Capture the cell that displays the provided text and extract its (X, Y) central coordinate. 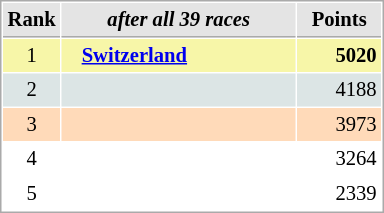
Rank (32, 20)
3973 (339, 124)
Points (339, 20)
3264 (339, 158)
Switzerland (179, 56)
5020 (339, 56)
1 (32, 56)
4 (32, 158)
2339 (339, 194)
4188 (339, 90)
3 (32, 124)
5 (32, 194)
after all 39 races (179, 20)
2 (32, 90)
